Capture the cell that displays the provided text and extract its (X, Y) central coordinate. 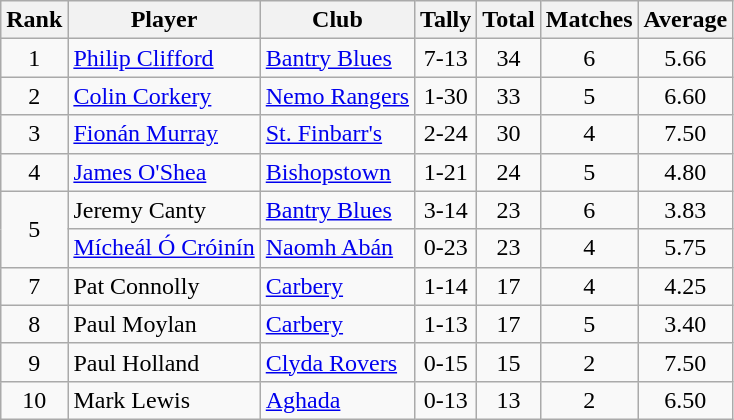
Club (337, 20)
Nemo Rangers (337, 96)
8 (34, 324)
7-13 (446, 58)
James O'Shea (164, 172)
1-30 (446, 96)
5.75 (686, 248)
1-13 (446, 324)
St. Finbarr's (337, 134)
15 (509, 362)
2-24 (446, 134)
13 (509, 400)
Average (686, 20)
Rank (34, 20)
5.66 (686, 58)
Colin Corkery (164, 96)
Clyda Rovers (337, 362)
Aghada (337, 400)
3.83 (686, 210)
24 (509, 172)
3.40 (686, 324)
34 (509, 58)
33 (509, 96)
6.60 (686, 96)
4.80 (686, 172)
0-23 (446, 248)
Mícheál Ó Cróinín (164, 248)
1 (34, 58)
6.50 (686, 400)
Paul Moylan (164, 324)
Total (509, 20)
Pat Connolly (164, 286)
7 (34, 286)
Tally (446, 20)
1-14 (446, 286)
Mark Lewis (164, 400)
Jeremy Canty (164, 210)
1-21 (446, 172)
9 (34, 362)
Matches (589, 20)
0-15 (446, 362)
Naomh Abán (337, 248)
Fionán Murray (164, 134)
Philip Clifford (164, 58)
Player (164, 20)
30 (509, 134)
3-14 (446, 210)
Bishopstown (337, 172)
3 (34, 134)
4.25 (686, 286)
0-13 (446, 400)
Paul Holland (164, 362)
10 (34, 400)
